For the text-containing cell, return its midpoint in (X, Y) coordinate format. 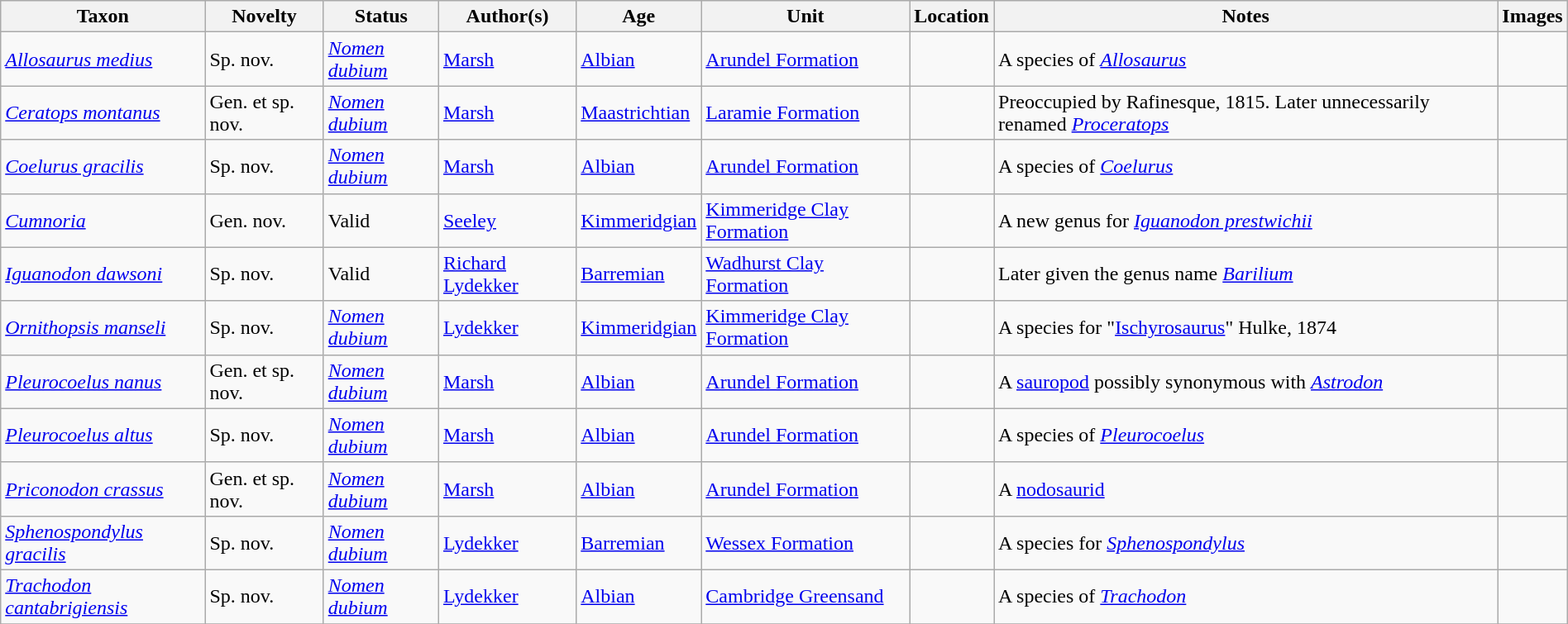
A species for Sphenospondylus (1245, 542)
Gen. nov. (265, 220)
Cambridge Greensand (806, 597)
A species of Allosaurus (1245, 60)
Allosaurus medius (103, 60)
A species of Trachodon (1245, 597)
Cumnoria (103, 220)
Age (638, 17)
Notes (1245, 17)
A nodosaurid (1245, 489)
Iguanodon dawsoni (103, 274)
A new genus for Iguanodon prestwichii (1245, 220)
A species of Pleurocoelus (1245, 435)
Novelty (265, 17)
A sauropod possibly synonymous with Astrodon (1245, 382)
Sphenospondylus gracilis (103, 542)
Later given the genus name Barilium (1245, 274)
Taxon (103, 17)
Author(s) (507, 17)
Wessex Formation (806, 542)
Ceratops montanus (103, 112)
A species of Coelurus (1245, 167)
Coelurus gracilis (103, 167)
Ornithopsis manseli (103, 327)
Priconodon crassus (103, 489)
Location (952, 17)
Status (380, 17)
Wadhurst Clay Formation (806, 274)
Pleurocoelus altus (103, 435)
Seeley (507, 220)
Trachodon cantabrigiensis (103, 597)
Pleurocoelus nanus (103, 382)
Richard Lydekker (507, 274)
Preoccupied by Rafinesque, 1815. Later unnecessarily renamed Proceratops (1245, 112)
Unit (806, 17)
Images (1532, 17)
Maastrichtian (638, 112)
A species for "Ischyrosaurus" Hulke, 1874 (1245, 327)
Laramie Formation (806, 112)
